Search for the cell housing the specified text and yield its [x, y] center coordinate. 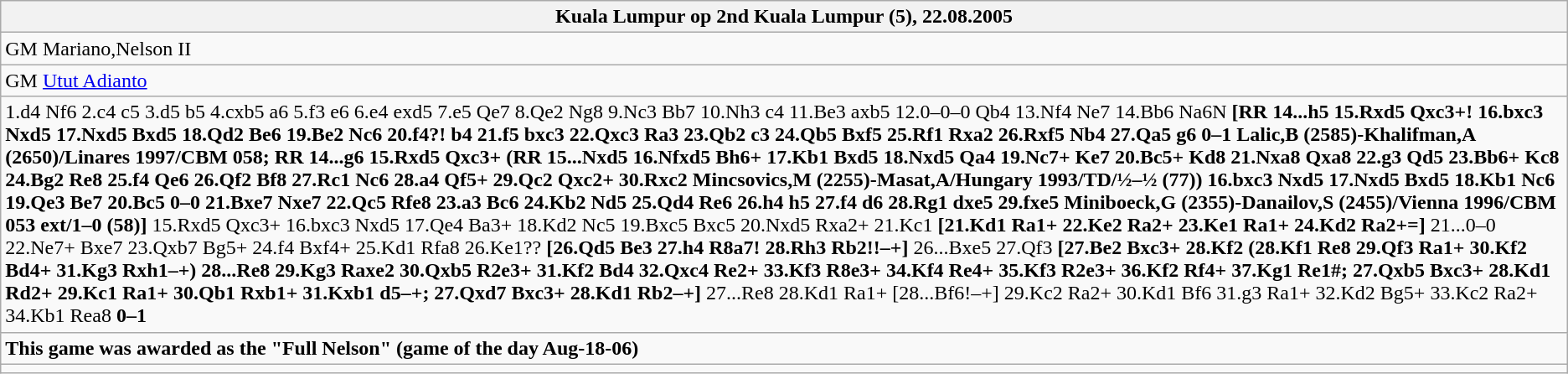
Kuala Lumpur op 2nd Kuala Lumpur (5), 22.08.2005 [784, 17]
GM Mariano,Nelson II [784, 49]
This game was awarded as the "Full Nelson" (game of the day Aug-18-06) [784, 348]
GM Utut Adianto [784, 81]
